Scan for the cell matching the given text and deliver its [x, y] coordinate at center. 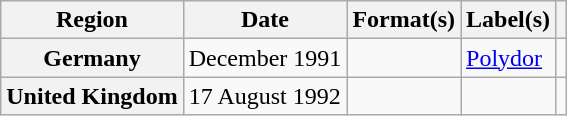
Label(s) [508, 20]
Germany [92, 58]
17 August 1992 [265, 96]
Date [265, 20]
December 1991 [265, 58]
United Kingdom [92, 96]
Polydor [508, 58]
Region [92, 20]
Format(s) [404, 20]
